Determine the (X, Y) coordinate at the center of the cell enclosing the given text.  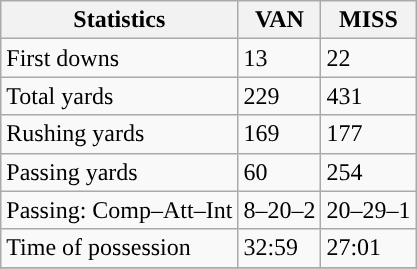
177 (368, 134)
Statistics (120, 20)
MISS (368, 20)
Time of possession (120, 248)
Rushing yards (120, 134)
Passing: Comp–Att–Int (120, 210)
Passing yards (120, 172)
Total yards (120, 96)
32:59 (280, 248)
VAN (280, 20)
8–20–2 (280, 210)
22 (368, 58)
254 (368, 172)
13 (280, 58)
First downs (120, 58)
169 (280, 134)
229 (280, 96)
20–29–1 (368, 210)
431 (368, 96)
60 (280, 172)
27:01 (368, 248)
